Identify which cell holds the provided text, then report its (X, Y) central coordinate. 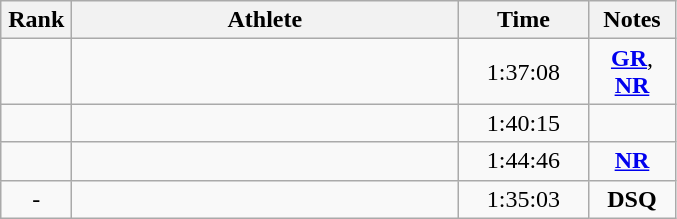
NR (632, 161)
1:37:08 (524, 72)
GR, NR (632, 72)
1:44:46 (524, 161)
Notes (632, 20)
Athlete (265, 20)
1:35:03 (524, 199)
DSQ (632, 199)
Rank (36, 20)
- (36, 199)
Time (524, 20)
1:40:15 (524, 123)
